Return (x, y) of the center of cell containing provided text 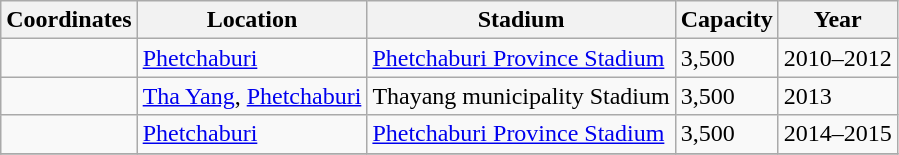
Location (252, 20)
2014–2015 (838, 134)
Coordinates (69, 20)
Year (838, 20)
Stadium (521, 20)
Tha Yang, Phetchaburi (252, 96)
Thayang municipality Stadium (521, 96)
2010–2012 (838, 58)
Capacity (726, 20)
2013 (838, 96)
